Provide the (X, Y) coordinate of the cell's center where the given text is located.  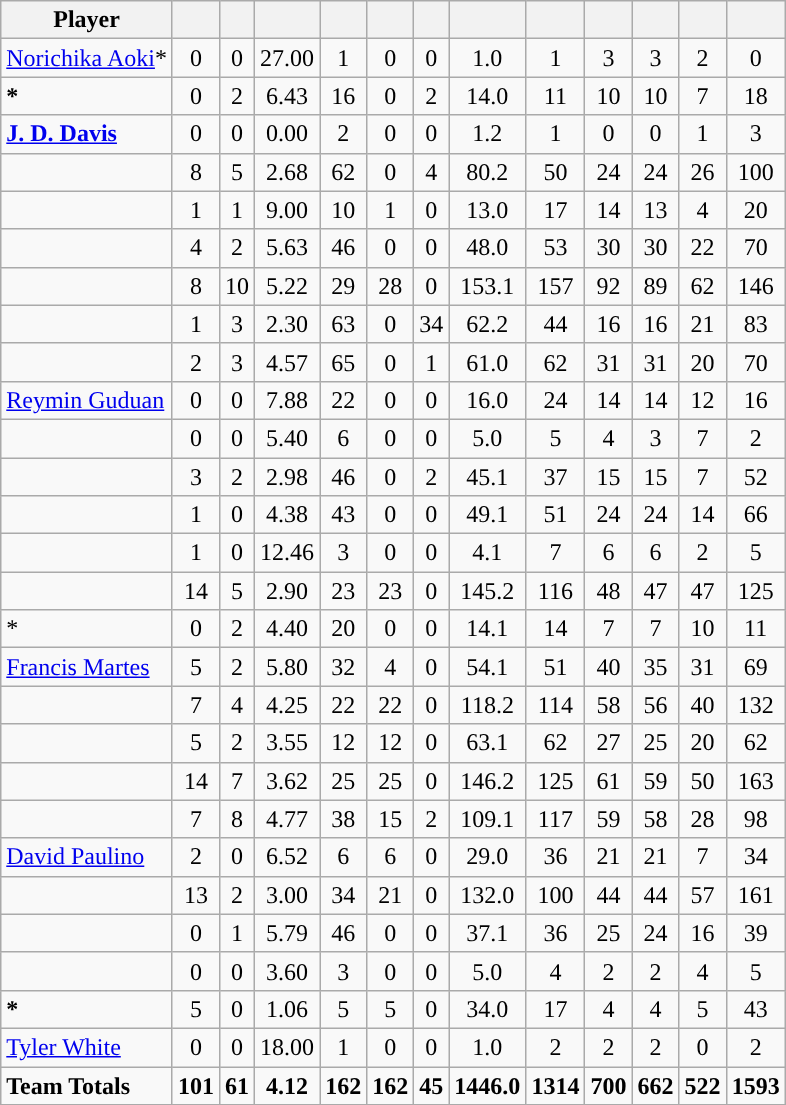
38 (344, 819)
5.40 (288, 438)
37.1 (488, 933)
14.1 (488, 629)
69 (756, 667)
David Paulino (87, 857)
1446.0 (488, 1085)
6.43 (288, 96)
29 (344, 286)
146 (756, 286)
145.2 (488, 591)
27.00 (288, 58)
32 (344, 667)
101 (196, 1085)
117 (556, 819)
3.60 (288, 971)
2.90 (288, 591)
54.1 (488, 667)
4.12 (288, 1085)
522 (702, 1085)
Team Totals (87, 1085)
18.00 (288, 1047)
9.00 (288, 210)
57 (702, 895)
4.77 (288, 819)
61.0 (488, 362)
662 (656, 1085)
14.0 (488, 96)
7.88 (288, 400)
114 (556, 705)
89 (656, 286)
Francis Martes (87, 667)
4.38 (288, 515)
49.1 (488, 515)
48 (608, 591)
5.79 (288, 933)
5.63 (288, 248)
83 (756, 324)
63 (344, 324)
34.0 (488, 1009)
1593 (756, 1085)
45 (432, 1085)
27 (608, 743)
5.22 (288, 286)
116 (556, 591)
2.30 (288, 324)
98 (756, 819)
157 (556, 286)
62.2 (488, 324)
Tyler White (87, 1047)
132 (756, 705)
65 (344, 362)
4.1 (488, 553)
1.2 (488, 134)
6.52 (288, 857)
37 (556, 477)
48.0 (488, 248)
3.55 (288, 743)
3.00 (288, 895)
J. D. Davis (87, 134)
35 (656, 667)
Reymin Guduan (87, 400)
63.1 (488, 743)
132.0 (488, 895)
92 (608, 286)
700 (608, 1085)
5.80 (288, 667)
66 (756, 515)
153.1 (488, 286)
39 (756, 933)
2.68 (288, 172)
4.25 (288, 705)
16.0 (488, 400)
26 (702, 172)
3.62 (288, 781)
4.57 (288, 362)
4.40 (288, 629)
52 (756, 477)
161 (756, 895)
2.98 (288, 477)
1314 (556, 1085)
118.2 (488, 705)
56 (656, 705)
29.0 (488, 857)
12.46 (288, 553)
Norichika Aoki* (87, 58)
1.06 (288, 1009)
18 (756, 96)
109.1 (488, 819)
0.00 (288, 134)
146.2 (488, 781)
80.2 (488, 172)
Player (87, 20)
13.0 (488, 210)
163 (756, 781)
53 (556, 248)
45.1 (488, 477)
